Output the (X, Y) coordinate of the center of the cell containing the given text.  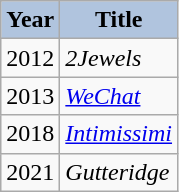
2013 (30, 96)
Gutteridge (119, 172)
Year (30, 20)
2012 (30, 58)
2021 (30, 172)
2018 (30, 134)
Title (119, 20)
2Jewels (119, 58)
WeChat (119, 96)
Intimissimi (119, 134)
